For the text-containing cell, return its midpoint in (X, Y) coordinate format. 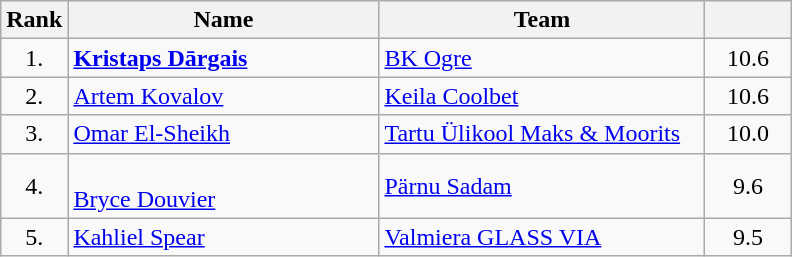
BK Ogre (542, 58)
Team (542, 20)
9.5 (748, 237)
9.6 (748, 186)
Bryce Douvier (224, 186)
Omar El-Sheikh (224, 134)
Pärnu Sadam (542, 186)
Valmiera GLASS VIA (542, 237)
Keila Coolbet (542, 96)
10.0 (748, 134)
Kristaps Dārgais (224, 58)
Artem Kovalov (224, 96)
Tartu Ülikool Maks & Moorits (542, 134)
Kahliel Spear (224, 237)
Rank (34, 20)
4. (34, 186)
1. (34, 58)
Name (224, 20)
3. (34, 134)
2. (34, 96)
5. (34, 237)
